From the cell containing the given text, extract its center point as [X, Y] coordinate. 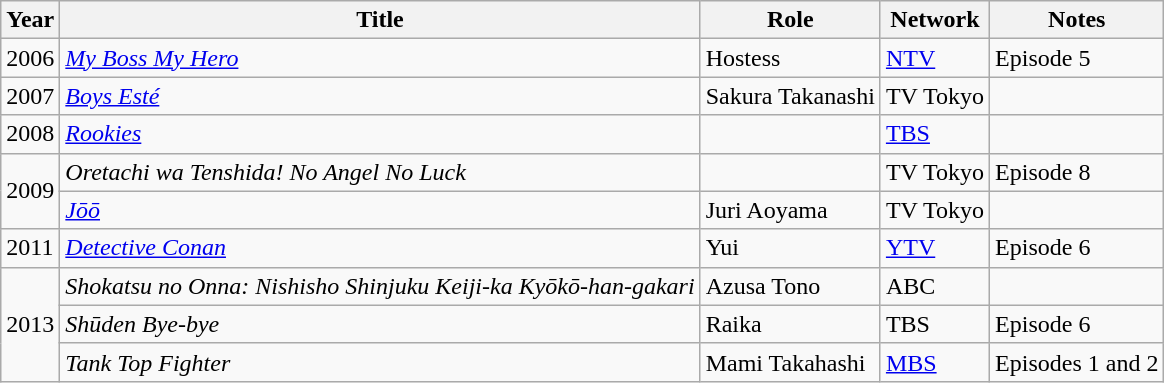
2013 [30, 324]
Yui [790, 248]
ABC [934, 286]
YTV [934, 248]
Title [380, 20]
Episodes 1 and 2 [1077, 362]
2008 [30, 134]
Shūden Bye-bye [380, 324]
Juri Aoyama [790, 210]
Network [934, 20]
Notes [1077, 20]
Shokatsu no Onna: Nishisho Shinjuku Keiji-ka Kyōkō-han-gakari [380, 286]
Detective Conan [380, 248]
Hostess [790, 58]
Year [30, 20]
2006 [30, 58]
2009 [30, 191]
Jōō [380, 210]
Azusa Tono [790, 286]
Oretachi wa Tenshida! No Angel No Luck [380, 172]
2011 [30, 248]
Mami Takahashi [790, 362]
MBS [934, 362]
Sakura Takanashi [790, 96]
Boys Esté [380, 96]
Role [790, 20]
Episode 5 [1077, 58]
My Boss My Hero [380, 58]
Episode 8 [1077, 172]
Raika [790, 324]
2007 [30, 96]
Tank Top Fighter [380, 362]
Rookies [380, 134]
NTV [934, 58]
